Locate the cell with the specified text and output its (X, Y) center coordinate. 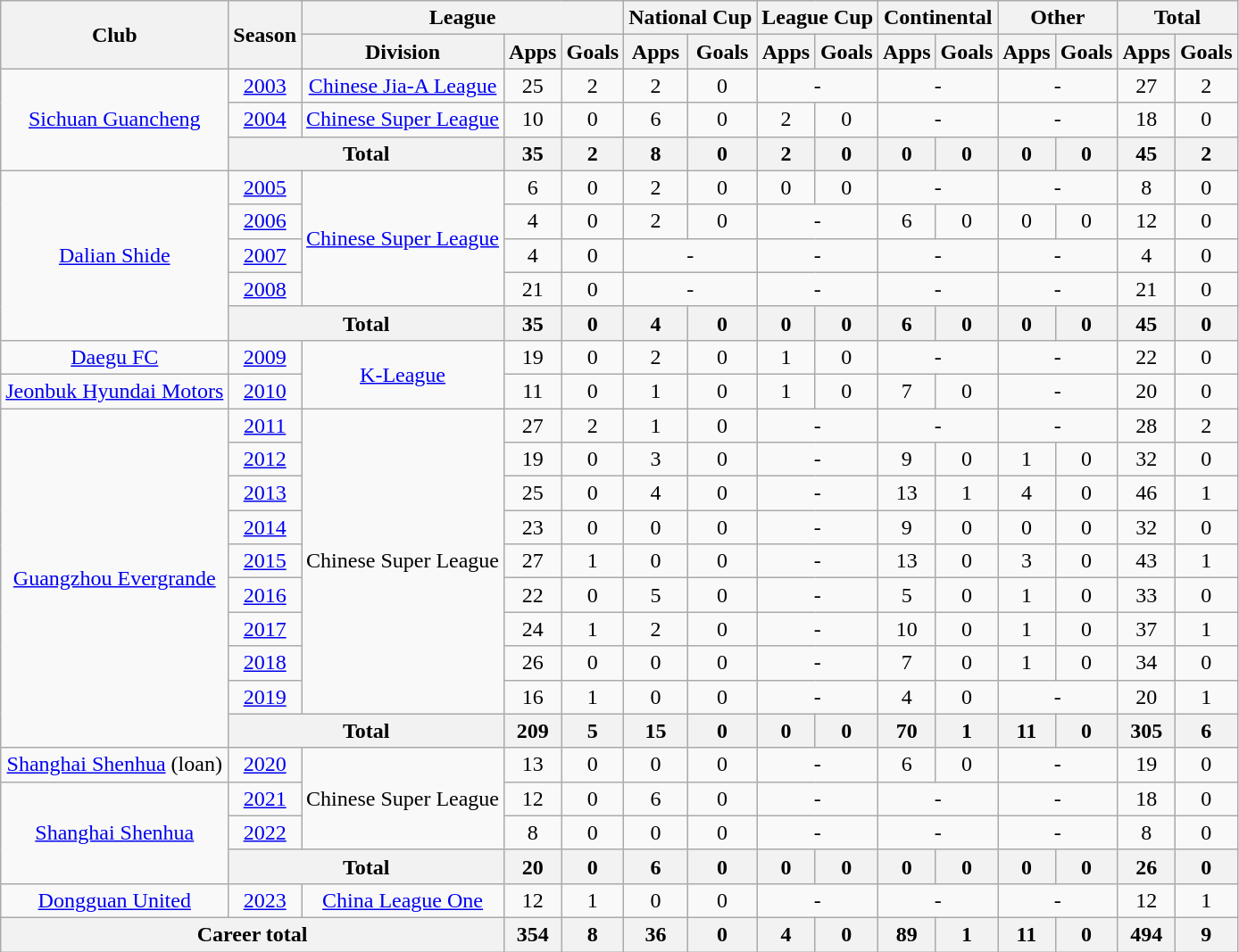
League Cup (818, 18)
37 (1146, 629)
League (462, 18)
23 (533, 527)
2010 (265, 391)
2016 (265, 595)
46 (1146, 493)
16 (533, 697)
28 (1146, 426)
2020 (265, 765)
2004 (265, 120)
2022 (265, 832)
National Cup (691, 18)
Shanghai Shenhua (loan) (114, 765)
89 (907, 934)
2003 (265, 86)
Shanghai Shenhua (114, 832)
2018 (265, 663)
Dalian Shide (114, 255)
2006 (265, 221)
Division (403, 52)
Club (114, 35)
305 (1146, 731)
Guangzhou Evergrande (114, 578)
2019 (265, 697)
43 (1146, 561)
Other (1058, 18)
2023 (265, 900)
209 (533, 731)
Sichuan Guancheng (114, 120)
Career total (253, 934)
Continental (938, 18)
2007 (265, 255)
33 (1146, 595)
2011 (265, 426)
Season (265, 35)
2008 (265, 289)
2017 (265, 629)
Chinese Jia-A League (403, 86)
Daegu FC (114, 357)
Jeonbuk Hyundai Motors (114, 391)
2013 (265, 493)
China League One (403, 900)
354 (533, 934)
494 (1146, 934)
34 (1146, 663)
2014 (265, 527)
Dongguan United (114, 900)
K-League (403, 374)
2021 (265, 799)
2009 (265, 357)
24 (533, 629)
36 (656, 934)
2012 (265, 459)
2005 (265, 187)
2015 (265, 561)
15 (656, 731)
70 (907, 731)
